Find where the given text appears and provide that cell's center as [x, y] coordinate. 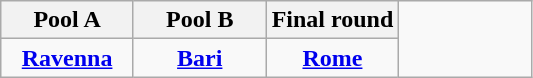
Final round [332, 20]
Ravenna [68, 58]
Rome [332, 58]
Pool A [68, 20]
Bari [200, 58]
Pool B [200, 20]
